Pinpoint the cell where the given text exists, returning its (x, y) midpoint coordinate. 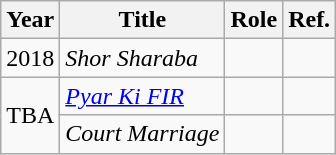
Year (30, 20)
TBA (30, 115)
Title (142, 20)
Pyar Ki FIR (142, 96)
Role (254, 20)
2018 (30, 58)
Ref. (310, 20)
Shor Sharaba (142, 58)
Court Marriage (142, 134)
